Capture the cell that displays the provided text and extract its [X, Y] central coordinate. 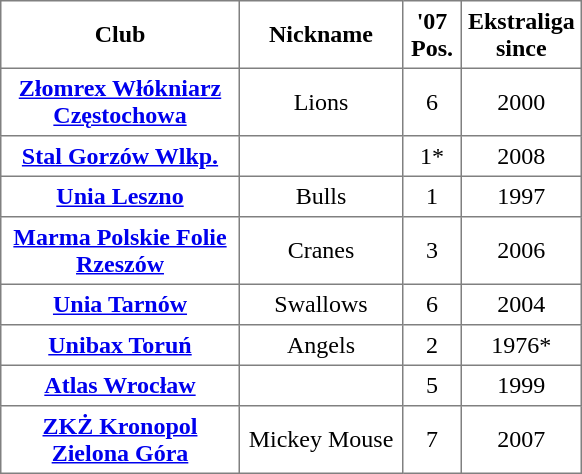
1999 [521, 385]
2007 [521, 440]
Angels [321, 345]
2006 [521, 251]
Nickname [321, 35]
5 [432, 385]
2 [432, 345]
Ekstraliga since [521, 35]
Marma Polskie Folie Rzeszów [120, 251]
Unia Tarnów [120, 304]
Mickey Mouse [321, 440]
1* [432, 156]
Unia Leszno [120, 196]
1997 [521, 196]
Swallows [321, 304]
1976* [521, 345]
Unibax Toruń [120, 345]
2008 [521, 156]
7 [432, 440]
Bulls [321, 196]
Cranes [321, 251]
Atlas Wrocław [120, 385]
ZKŻ Kronopol Zielona Góra [120, 440]
2004 [521, 304]
2000 [521, 102]
3 [432, 251]
1 [432, 196]
Złomrex Włókniarz Częstochowa [120, 102]
Club [120, 35]
Lions [321, 102]
'07 Pos. [432, 35]
Stal Gorzów Wlkp. [120, 156]
